Capture the cell that displays the provided text and extract its [X, Y] central coordinate. 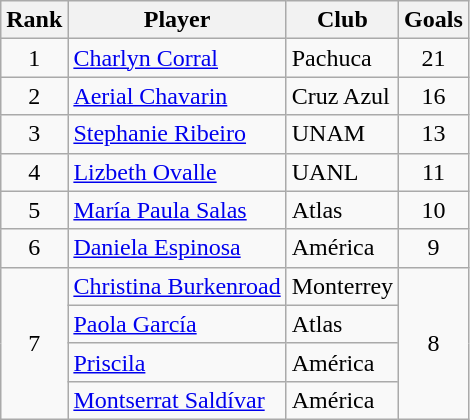
3 [34, 134]
UNAM [342, 134]
Stephanie Ribeiro [177, 134]
21 [434, 58]
9 [434, 248]
8 [434, 343]
4 [34, 172]
Priscila [177, 362]
5 [34, 210]
Paola García [177, 324]
Lizbeth Ovalle [177, 172]
Christina Burkenroad [177, 286]
6 [34, 248]
Club [342, 20]
13 [434, 134]
10 [434, 210]
2 [34, 96]
Montserrat Saldívar [177, 400]
Pachuca [342, 58]
Player [177, 20]
1 [34, 58]
Charlyn Corral [177, 58]
Rank [34, 20]
11 [434, 172]
UANL [342, 172]
16 [434, 96]
7 [34, 343]
Monterrey [342, 286]
Cruz Azul [342, 96]
Aerial Chavarin [177, 96]
Goals [434, 20]
Daniela Espinosa [177, 248]
María Paula Salas [177, 210]
